Output the [x, y] coordinate of the center of the cell containing the given text.  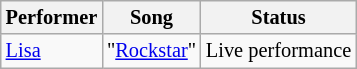
Performer [52, 17]
Live performance [278, 51]
Status [278, 17]
Song [152, 17]
"Rockstar" [152, 51]
Lisa [52, 51]
